Return the (x, y) coordinate for the center point of the cell that contains the specified text.  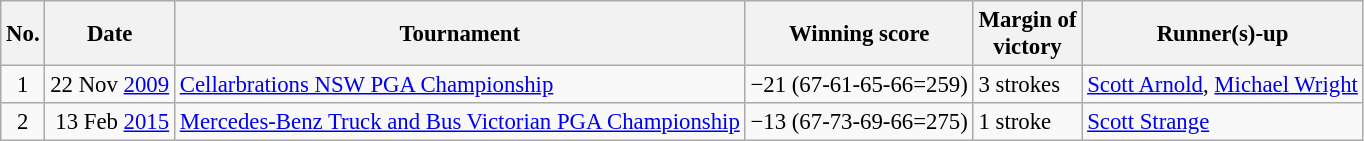
Date (110, 34)
22 Nov 2009 (110, 85)
1 (23, 85)
Margin ofvictory (1028, 34)
Winning score (859, 34)
−13 (67-73-69-66=275) (859, 122)
1 stroke (1028, 122)
−21 (67-61-65-66=259) (859, 85)
13 Feb 2015 (110, 122)
Runner(s)-up (1222, 34)
Tournament (460, 34)
Scott Strange (1222, 122)
Mercedes-Benz Truck and Bus Victorian PGA Championship (460, 122)
Cellarbrations NSW PGA Championship (460, 85)
2 (23, 122)
3 strokes (1028, 85)
No. (23, 34)
Scott Arnold, Michael Wright (1222, 85)
